Return the [X, Y] coordinate for the center point of the cell that contains the specified text.  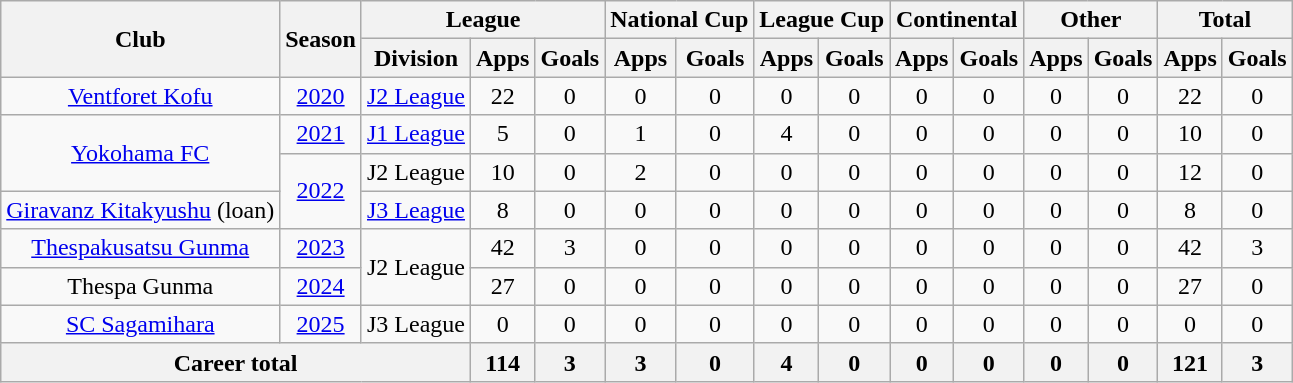
National Cup [680, 20]
Other [1091, 20]
Yokohama FC [140, 153]
Ventforet Kofu [140, 96]
12 [1190, 172]
2023 [321, 248]
1 [641, 134]
Career total [236, 362]
League Cup [822, 20]
114 [503, 362]
Continental [957, 20]
5 [503, 134]
2025 [321, 324]
League [482, 20]
2020 [321, 96]
Giravanz Kitakyushu (loan) [140, 210]
Season [321, 39]
2021 [321, 134]
2022 [321, 191]
Total [1225, 20]
Thespa Gunma [140, 286]
Club [140, 39]
2024 [321, 286]
121 [1190, 362]
Thespakusatsu Gunma [140, 248]
Division [416, 58]
2 [641, 172]
SC Sagamihara [140, 324]
J1 League [416, 134]
